Capture the cell that displays the provided text and extract its [X, Y] central coordinate. 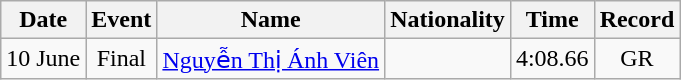
Time [552, 20]
Nguyễn Thị Ánh Viên [271, 59]
Nationality [448, 20]
Event [122, 20]
Date [44, 20]
Record [637, 20]
10 June [44, 59]
Final [122, 59]
Name [271, 20]
GR [637, 59]
4:08.66 [552, 59]
